For the text-containing cell, return its midpoint in (x, y) coordinate format. 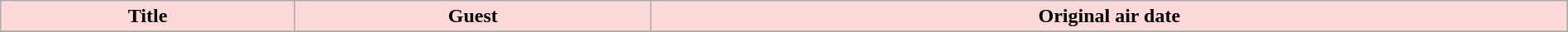
Title (148, 16)
Guest (473, 16)
Original air date (1109, 16)
